Return the (x, y) coordinate for the center point of the cell that contains the specified text.  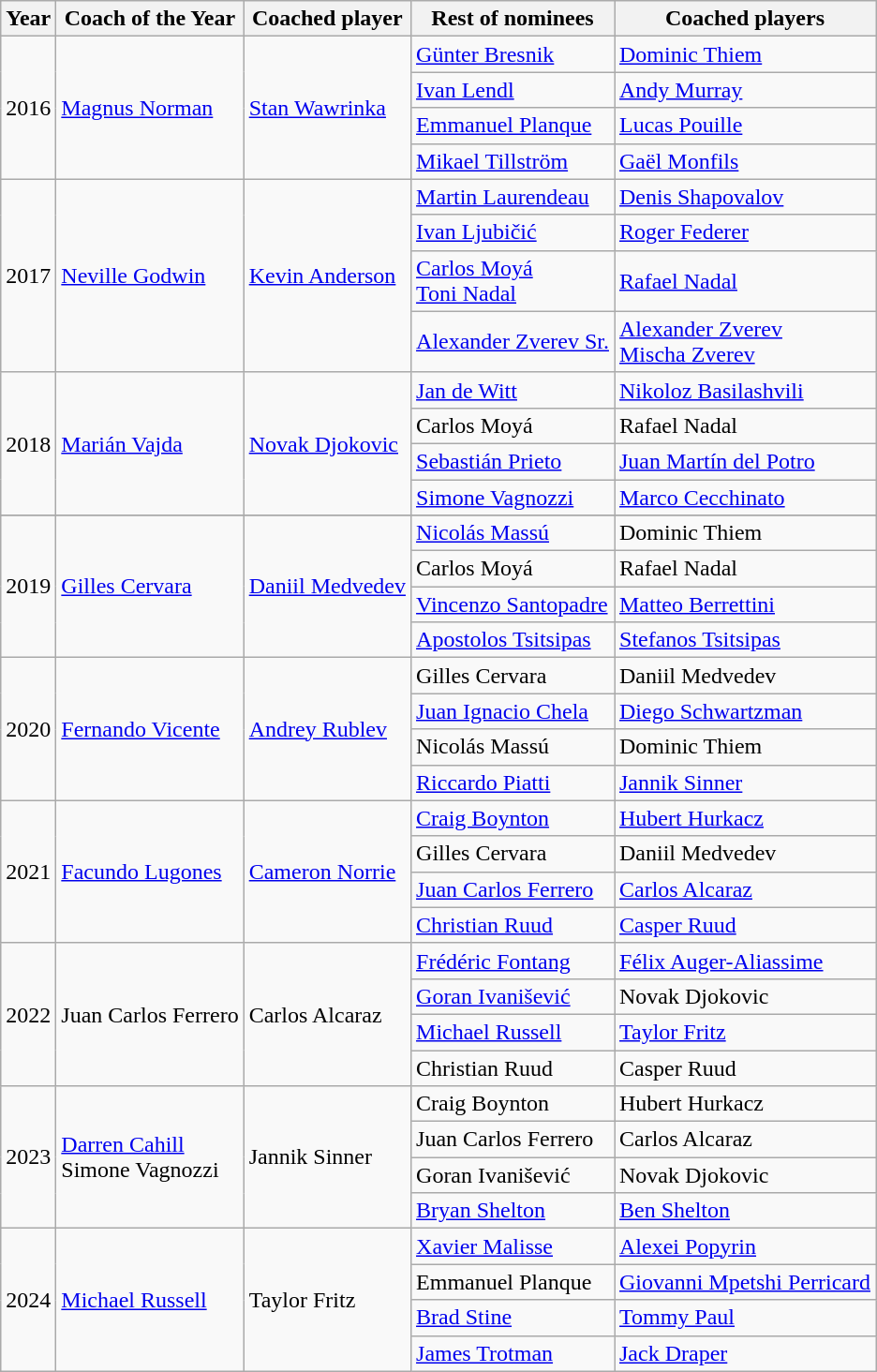
Fernando Vicente (150, 729)
Tommy Paul (746, 1318)
Ivan Lendl (513, 90)
Brad Stine (513, 1318)
2021 (28, 872)
Darren Cahill Simone Vagnozzi (150, 1157)
Facundo Lugones (150, 872)
Neville Godwin (150, 276)
Martin Laurendeau (513, 197)
Nikoloz Basilashvili (746, 390)
Stan Wawrinka (327, 108)
Ivan Ljubičić (513, 232)
Apostolos Tsitsipas (513, 640)
Bryan Shelton (513, 1211)
2020 (28, 729)
Simone Vagnozzi (513, 498)
Andy Murray (746, 90)
2017 (28, 276)
2018 (28, 443)
Year (28, 19)
Günter Bresnik (513, 54)
2016 (28, 108)
Xavier Malisse (513, 1246)
Marco Cecchinato (746, 498)
Juan Martín del Potro (746, 461)
Marián Vajda (150, 443)
Carlos Moyá Toni Nadal (513, 281)
Giovanni Mpetshi Perricard (746, 1282)
Alexander Zverev Sr. (513, 341)
Vincenzo Santopadre (513, 604)
2022 (28, 1014)
Sebastián Prieto (513, 461)
Cameron Norrie (327, 872)
Andrey Rublev (327, 729)
Juan Ignacio Chela (513, 711)
Jan de Witt (513, 390)
Riccardo Piatti (513, 783)
2024 (28, 1300)
Lucas Pouille (746, 126)
Coach of the Year (150, 19)
Magnus Norman (150, 108)
Matteo Berrettini (746, 604)
Ben Shelton (746, 1211)
Alexei Popyrin (746, 1246)
Roger Federer (746, 232)
Jack Draper (746, 1353)
Coached player (327, 19)
Coached players (746, 19)
Kevin Anderson (327, 276)
James Trotman (513, 1353)
Stefanos Tsitsipas (746, 640)
Denis Shapovalov (746, 197)
Gaël Monfils (746, 161)
Mikael Tillström (513, 161)
2023 (28, 1157)
2019 (28, 587)
Félix Auger-Aliassime (746, 961)
Rest of nominees (513, 19)
Frédéric Fontang (513, 961)
Alexander Zverev Mischa Zverev (746, 341)
Diego Schwartzman (746, 711)
